Locate the cell with the specified text and output its [X, Y] center coordinate. 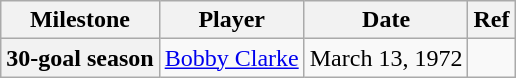
Player [232, 20]
30-goal season [80, 58]
Milestone [80, 20]
Date [386, 20]
Bobby Clarke [232, 58]
March 13, 1972 [386, 58]
Ref [492, 20]
